Detect which cell encompasses the target text, then output its (x, y) center coordinate. 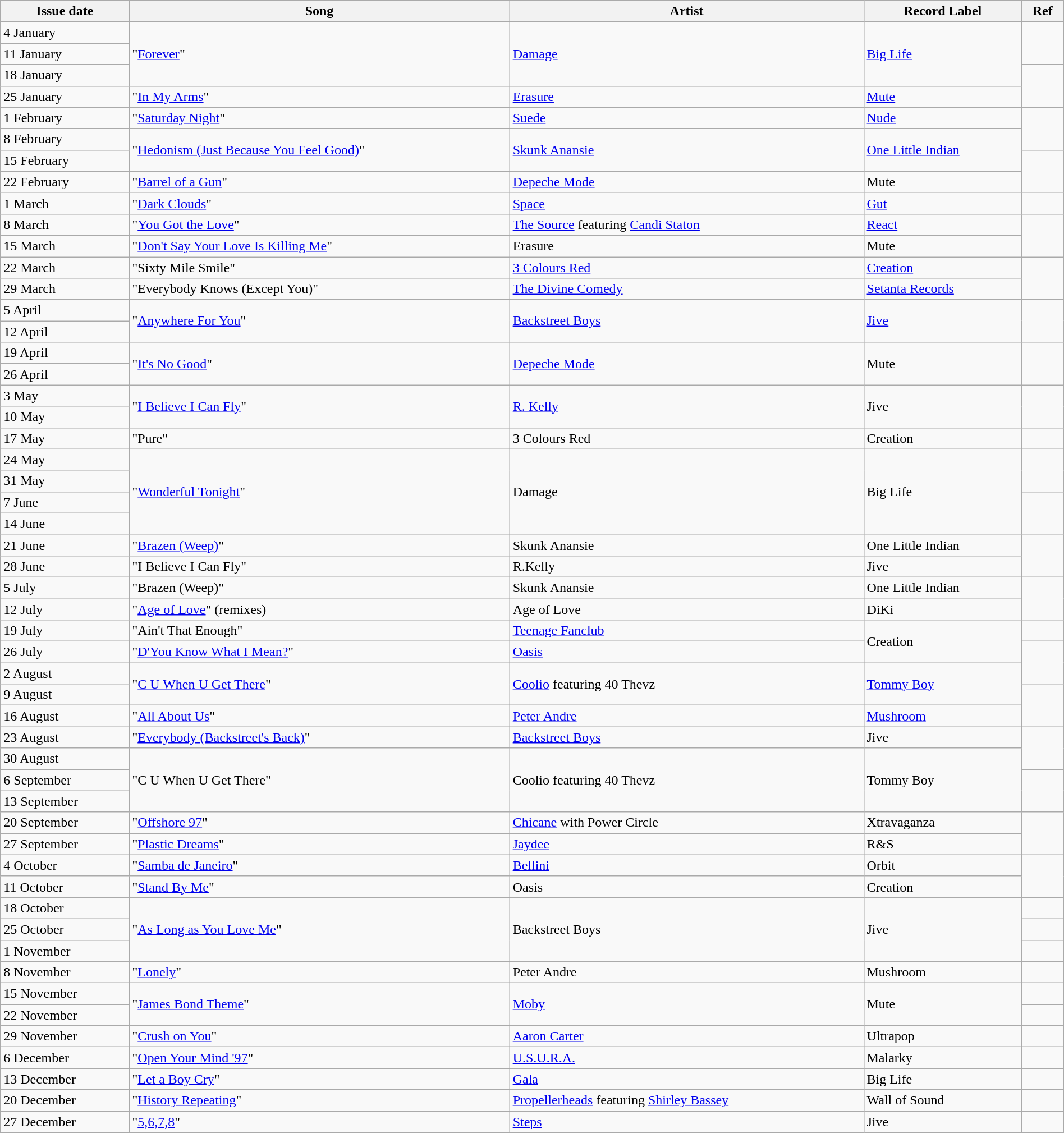
Ultrapop (943, 1036)
"Stand By Me" (319, 887)
19 July (65, 631)
18 January (65, 75)
"History Repeating" (319, 1100)
1 March (65, 203)
Aaron Carter (687, 1036)
8 March (65, 224)
7 June (65, 502)
16 August (65, 716)
Propellerheads featuring Shirley Bassey (687, 1100)
Gut (943, 203)
Chicane with Power Circle (687, 823)
22 March (65, 268)
"Open Your Mind '97" (319, 1058)
2 August (65, 673)
Record Label (943, 11)
"In My Arms" (319, 97)
Artist (687, 11)
10 May (65, 417)
"Lonely" (319, 973)
The Divine Comedy (687, 289)
Jaydee (687, 844)
"Let a Boy Cry" (319, 1079)
"Crush on You" (319, 1036)
"Age of Love" (remixes) (319, 609)
1 November (65, 951)
25 January (65, 97)
"Wonderful Tonight" (319, 492)
"Dark Clouds" (319, 203)
"James Bond Theme" (319, 1004)
17 May (65, 438)
"All About Us" (319, 716)
"5,6,7,8" (319, 1122)
"As Long as You Love Me" (319, 929)
DiKi (943, 609)
14 June (65, 524)
"Everybody Knows (Except You)" (319, 289)
18 October (65, 908)
"Offshore 97" (319, 823)
6 September (65, 780)
22 November (65, 1015)
20 September (65, 823)
"Forever" (319, 54)
R.Kelly (687, 566)
24 May (65, 460)
Nude (943, 118)
12 April (65, 332)
Wall of Sound (943, 1100)
5 July (65, 588)
Malarky (943, 1058)
Space (687, 203)
Suede (687, 118)
React (943, 224)
27 September (65, 844)
"Everybody (Backstreet's Back)" (319, 737)
26 April (65, 374)
Orbit (943, 865)
"Anywhere For You" (319, 321)
Gala (687, 1079)
"Samba de Janeiro" (319, 865)
26 July (65, 652)
25 October (65, 929)
U.S.U.R.A. (687, 1058)
29 November (65, 1036)
Age of Love (687, 609)
Steps (687, 1122)
"Don't Say Your Love Is Killing Me" (319, 246)
R. Kelly (687, 406)
15 February (65, 160)
5 April (65, 310)
Xtravaganza (943, 823)
1 February (65, 118)
"Barrel of a Gun" (319, 182)
15 November (65, 994)
"Ain't That Enough" (319, 631)
6 December (65, 1058)
The Source featuring Candi Staton (687, 224)
R&S (943, 844)
23 August (65, 737)
19 April (65, 353)
8 February (65, 139)
Song (319, 11)
21 June (65, 545)
12 July (65, 609)
"Saturday Night" (319, 118)
13 September (65, 801)
11 January (65, 54)
29 March (65, 289)
"It's No Good" (319, 364)
28 June (65, 566)
Bellini (687, 865)
30 August (65, 759)
3 May (65, 396)
31 May (65, 481)
"Plastic Dreams" (319, 844)
11 October (65, 887)
8 November (65, 973)
4 January (65, 33)
Issue date (65, 11)
15 March (65, 246)
13 December (65, 1079)
"Sixty Mile Smile" (319, 268)
"Pure" (319, 438)
"D'You Know What I Mean?" (319, 652)
Setanta Records (943, 289)
"Hedonism (Just Because You Feel Good)" (319, 150)
Moby (687, 1004)
22 February (65, 182)
4 October (65, 865)
27 December (65, 1122)
9 August (65, 695)
20 December (65, 1100)
Ref (1043, 11)
Teenage Fanclub (687, 631)
"You Got the Love" (319, 224)
